Return [X, Y] of the center of cell containing provided text 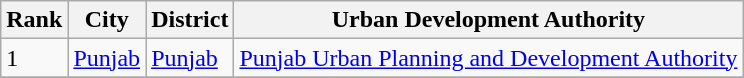
Rank [34, 20]
District [190, 20]
Punjab Urban Planning and Development Authority [488, 58]
City [107, 20]
1 [34, 58]
Urban Development Authority [488, 20]
